Find where the given text appears and provide that cell's center as (X, Y) coordinate. 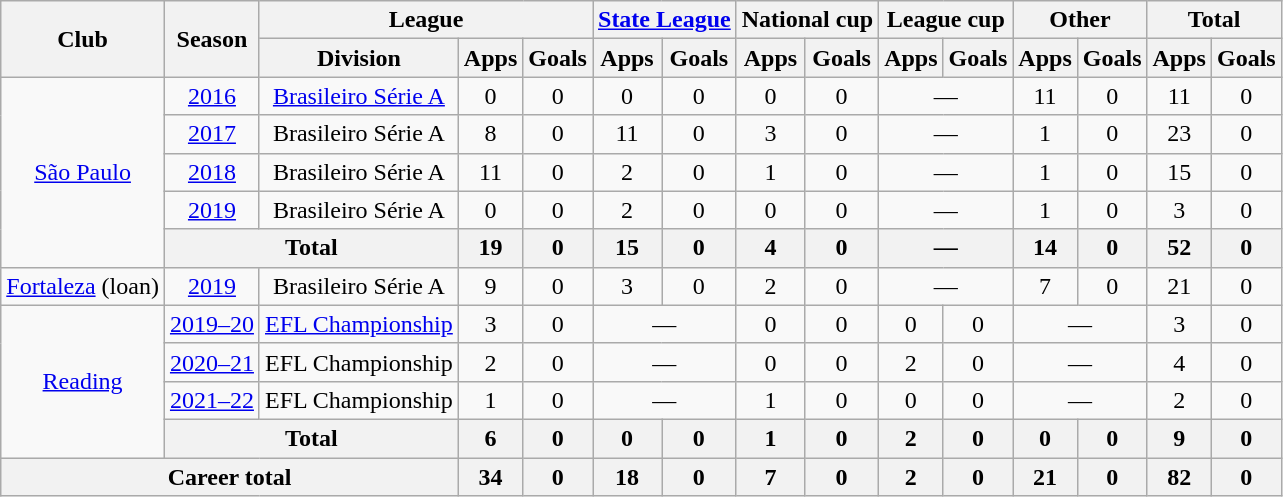
18 (626, 477)
League (426, 20)
82 (1179, 477)
National cup (807, 20)
2020–21 (212, 362)
2017 (212, 134)
6 (490, 438)
Season (212, 39)
19 (490, 248)
São Paulo (83, 172)
State League (664, 20)
2018 (212, 172)
14 (1045, 248)
Career total (230, 477)
23 (1179, 134)
Other (1080, 20)
2019–20 (212, 324)
Club (83, 39)
League cup (946, 20)
Fortaleza (loan) (83, 286)
Division (358, 58)
2021–22 (212, 400)
Reading (83, 381)
2016 (212, 96)
34 (490, 477)
8 (490, 134)
52 (1179, 248)
